For the text-containing cell, return its midpoint in (x, y) coordinate format. 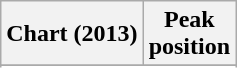
Peakposition (189, 34)
Chart (2013) (72, 34)
